Detect which cell encompasses the target text, then output its (X, Y) center coordinate. 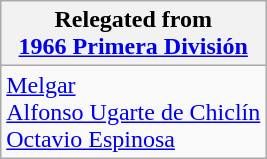
Melgar Alfonso Ugarte de Chiclín Octavio Espinosa (134, 112)
Relegated from1966 Primera División (134, 34)
